Provide the (X, Y) coordinate of the cell's center where the given text is located.  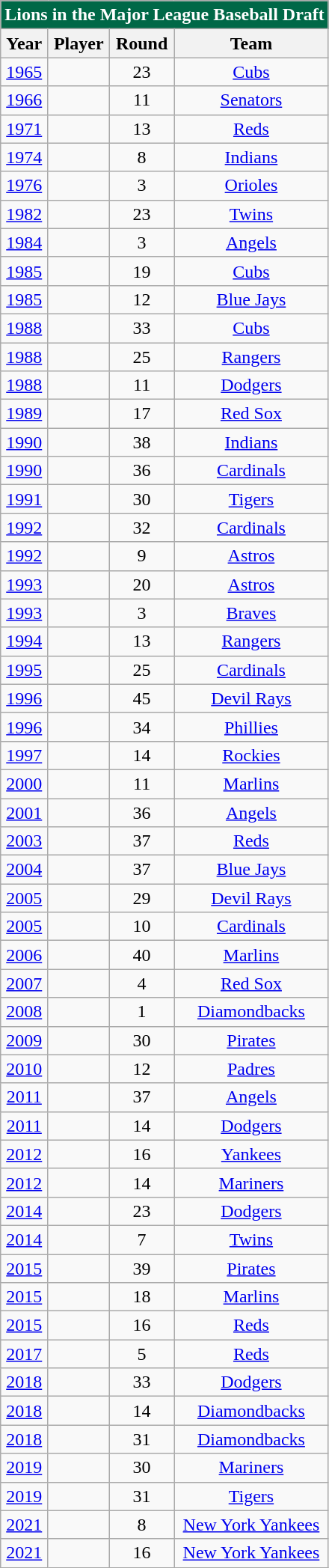
Braves (251, 613)
2007 (24, 983)
2004 (24, 870)
1991 (24, 499)
1994 (24, 641)
2009 (24, 1040)
1965 (24, 72)
2017 (24, 1354)
17 (142, 414)
19 (142, 271)
18 (142, 1297)
Padres (251, 1069)
39 (142, 1269)
1997 (24, 755)
1982 (24, 214)
5 (142, 1354)
20 (142, 585)
1984 (24, 242)
40 (142, 955)
2001 (24, 812)
Senators (251, 100)
2003 (24, 841)
2006 (24, 955)
4 (142, 983)
Yankees (251, 1154)
2010 (24, 1069)
1974 (24, 157)
2008 (24, 1012)
1 (142, 1012)
Rockies (251, 755)
34 (142, 727)
45 (142, 698)
1971 (24, 129)
9 (142, 556)
1995 (24, 670)
10 (142, 927)
Year (24, 43)
Player (79, 43)
1966 (24, 100)
Team (251, 43)
29 (142, 898)
Lions in the Major League Baseball Draft (164, 15)
Phillies (251, 727)
2000 (24, 784)
1976 (24, 186)
38 (142, 442)
7 (142, 1239)
Round (142, 43)
32 (142, 528)
Orioles (251, 186)
1989 (24, 414)
